For the text-containing cell, return its midpoint in [x, y] coordinate format. 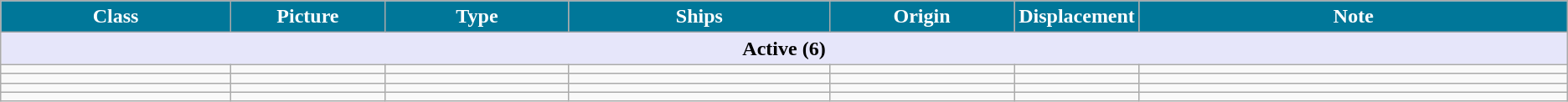
Origin [921, 17]
Active (6) [784, 48]
Note [1354, 17]
Type [477, 17]
Ships [699, 17]
Displacement [1077, 17]
Picture [307, 17]
Class [116, 17]
